Capture the cell that displays the provided text and extract its [X, Y] central coordinate. 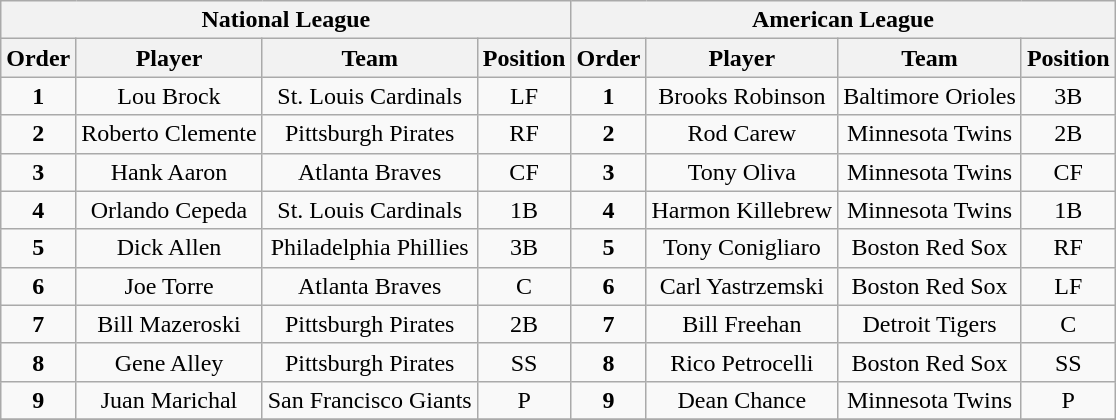
Philadelphia Phillies [370, 248]
National League [286, 20]
American League [843, 20]
Dick Allen [169, 248]
Tony Oliva [742, 172]
Orlando Cepeda [169, 210]
Bill Mazeroski [169, 324]
Carl Yastrzemski [742, 286]
Juan Marichal [169, 400]
Joe Torre [169, 286]
San Francisco Giants [370, 400]
Rod Carew [742, 134]
Baltimore Orioles [930, 96]
Bill Freehan [742, 324]
Harmon Killebrew [742, 210]
Dean Chance [742, 400]
Detroit Tigers [930, 324]
Hank Aaron [169, 172]
Lou Brock [169, 96]
Brooks Robinson [742, 96]
Tony Conigliaro [742, 248]
Rico Petrocelli [742, 362]
Gene Alley [169, 362]
Roberto Clemente [169, 134]
